Determine the [X, Y] coordinate at the center of the cell enclosing the given text.  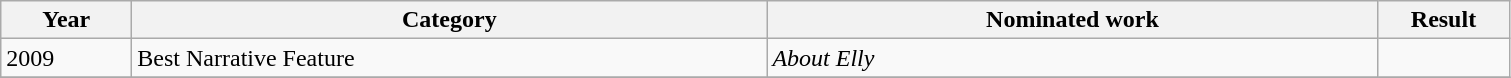
Result [1444, 20]
About Elly [1072, 58]
Nominated work [1072, 20]
2009 [66, 58]
Best Narrative Feature [450, 58]
Category [450, 20]
Year [66, 20]
